Scan for the cell matching the given text and deliver its [X, Y] coordinate at center. 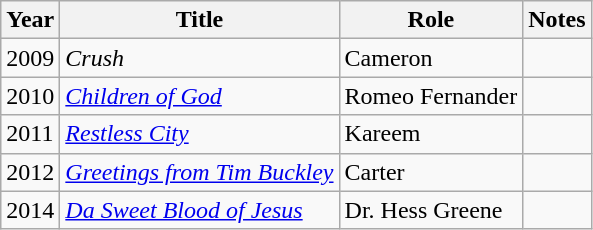
Romeo Fernander [431, 96]
Carter [431, 172]
Dr. Hess Greene [431, 210]
Kareem [431, 134]
Role [431, 20]
2011 [30, 134]
Crush [200, 58]
Children of God [200, 96]
Notes [557, 20]
Da Sweet Blood of Jesus [200, 210]
2014 [30, 210]
2010 [30, 96]
2009 [30, 58]
Year [30, 20]
Title [200, 20]
2012 [30, 172]
Restless City [200, 134]
Greetings from Tim Buckley [200, 172]
Cameron [431, 58]
